Identify which cell holds the provided text, then report its [x, y] central coordinate. 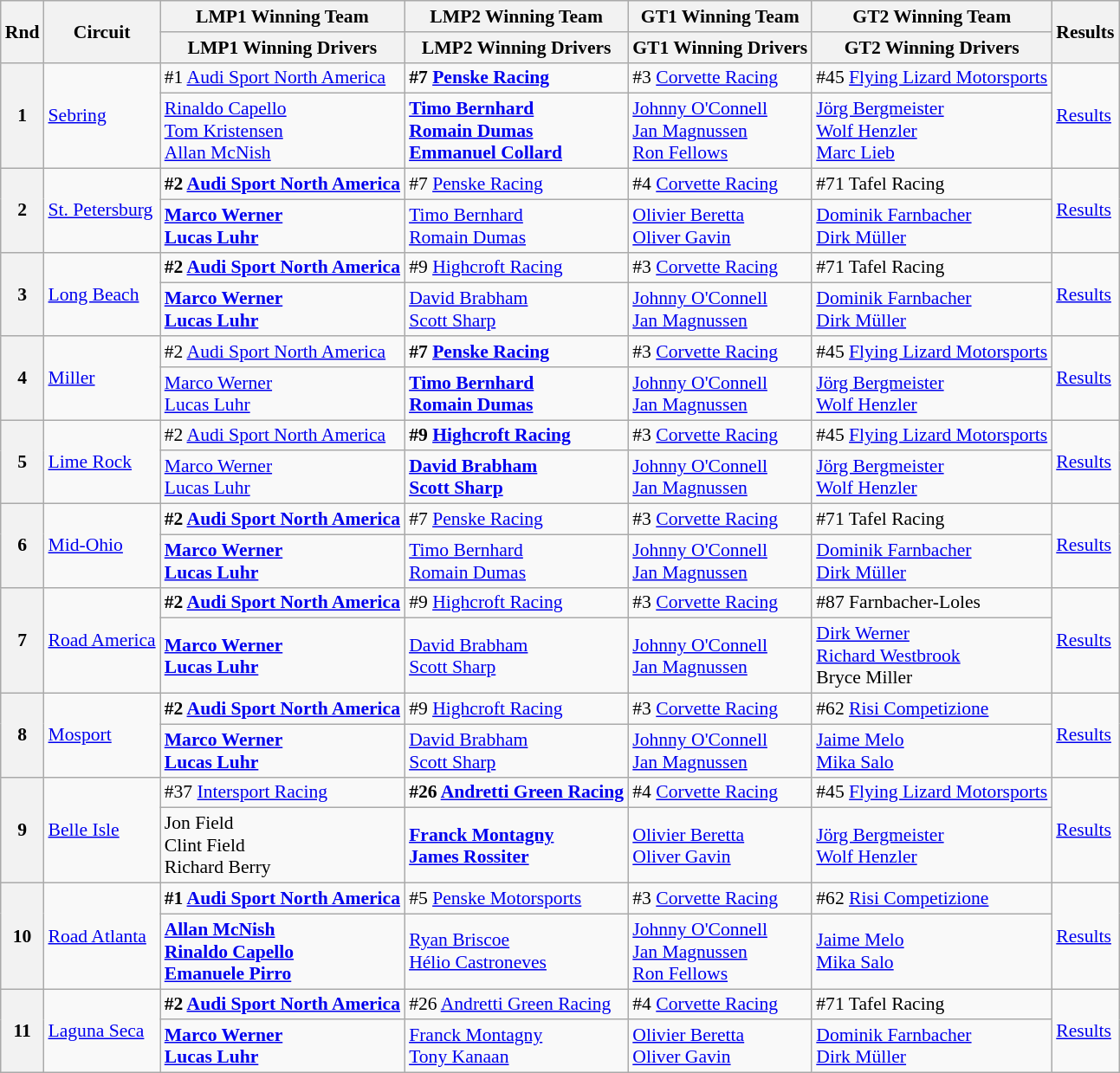
Lime Rock [101, 462]
Jon Field Clint Field Richard Berry [282, 845]
Miller [101, 378]
Circuit [101, 31]
#37 Intersport Racing [282, 792]
Road Atlanta [101, 936]
Road America [101, 640]
7 [23, 640]
11 [23, 1031]
10 [23, 936]
Long Beach [101, 294]
3 [23, 294]
GT2 Winning Team [932, 16]
LMP1 Winning Drivers [282, 48]
#5 Penske Motorsports [516, 899]
Belle Isle [101, 830]
Mosport [101, 736]
Rinaldo Capello Tom Kristensen Allan McNish [282, 132]
LMP2 Winning Team [516, 16]
Rnd [23, 31]
9 [23, 830]
LMP1 Winning Team [282, 16]
GT1 Winning Drivers [720, 48]
8 [23, 736]
5 [23, 462]
GT2 Winning Drivers [932, 48]
Sebring [101, 115]
2 [23, 211]
Ryan Briscoe Hélio Castroneves [516, 951]
Jörg Bergmeister Wolf Henzler Marc Lieb [932, 132]
Allan McNish Rinaldo Capello Emanuele Pirro [282, 951]
Laguna Seca [101, 1031]
Dirk Werner Richard Westbrook Bryce Miller [932, 656]
Franck Montagny Tony Kanaan [516, 1046]
Franck Montagny James Rossiter [516, 845]
6 [23, 546]
St. Petersburg [101, 211]
LMP2 Winning Drivers [516, 48]
4 [23, 378]
GT1 Winning Team [720, 16]
#87 Farnbacher-Loles [932, 603]
Mid-Ohio [101, 546]
Timo Bernhard Romain Dumas Emmanuel Collard [516, 132]
1 [23, 115]
